Capture the cell that displays the provided text and extract its [X, Y] central coordinate. 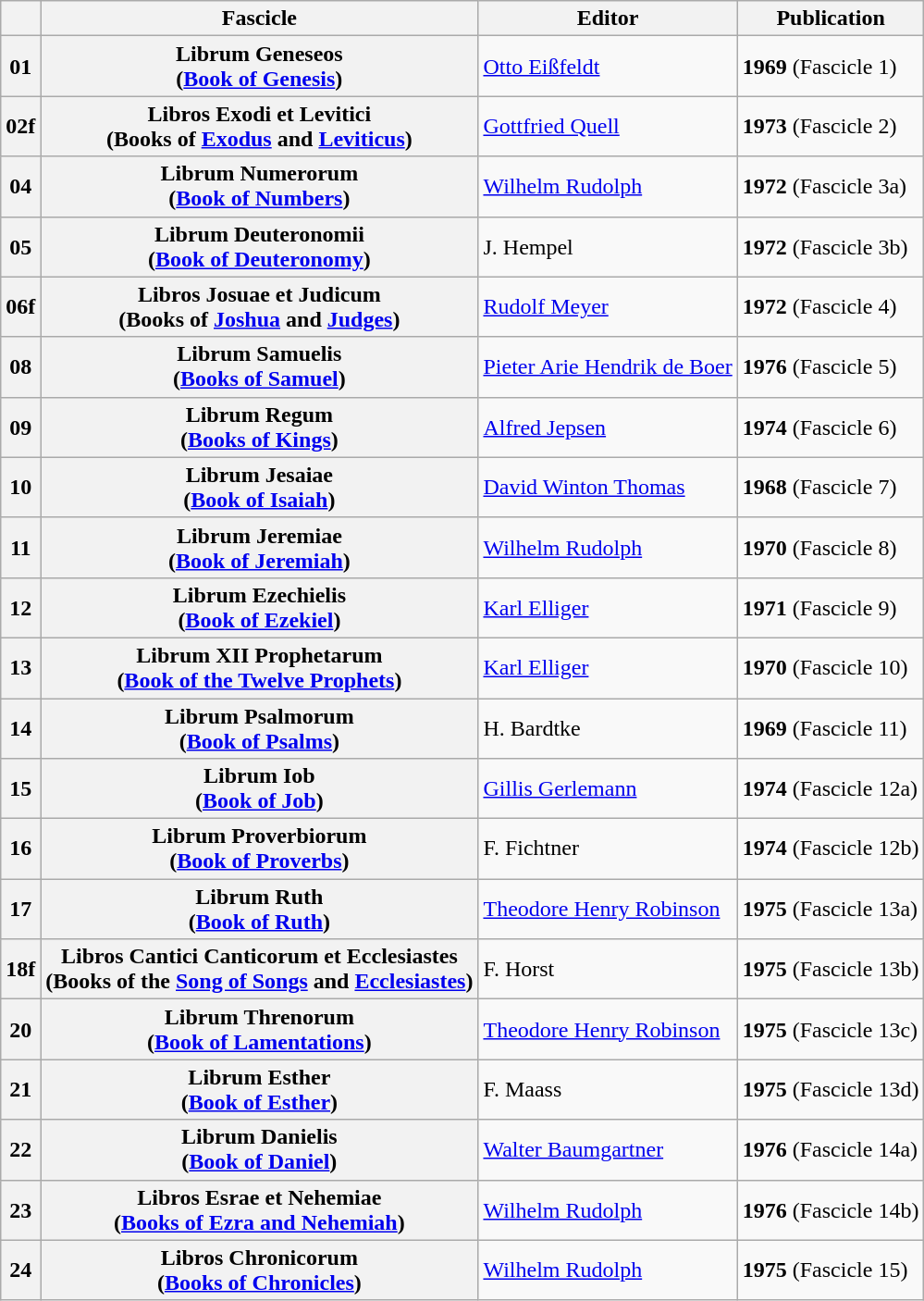
1974 (Fascicle 12b) [831, 849]
Libros Exodi et Levitici(Books of Exodus and Leviticus) [259, 126]
1976 (Fascicle 14a) [831, 1149]
11 [20, 548]
Gillis Gerlemann [608, 788]
1974 (Fascicle 12a) [831, 788]
Librum XII Prophetarum(Book of the Twelve Prophets) [259, 668]
1972 (Fascicle 3a) [831, 187]
Walter Baumgartner [608, 1149]
Librum Regum(Books of Kings) [259, 427]
F. Horst [608, 970]
Librum Threnorum(Book of Lamentations) [259, 1029]
Libros Cantici Canticorum et Ecclesiastes(Books of the Song of Songs and Ecclesiastes) [259, 970]
06f [20, 307]
Librum Ezechielis(Book of Ezekiel) [259, 607]
Librum Iob(Book of Job) [259, 788]
Librum Geneseos(Book of Genesis) [259, 67]
H. Bardtke [608, 727]
02f [20, 126]
10 [20, 487]
Gottfried Quell [608, 126]
1975 (Fascicle 13c) [831, 1029]
Libros Esrae et Nehemiae(Books of Ezra and Nehemiah) [259, 1210]
1975 (Fascicle 13d) [831, 1090]
1972 (Fascicle 4) [831, 307]
21 [20, 1090]
1975 (Fascicle 13a) [831, 909]
20 [20, 1029]
Otto Eißfeldt [608, 67]
F. Fichtner [608, 849]
13 [20, 668]
David Winton Thomas [608, 487]
Pieter Arie Hendrik de Boer [608, 366]
Libros Chronicorum(Books of Chronicles) [259, 1270]
1975 (Fascicle 15) [831, 1270]
1976 (Fascicle 5) [831, 366]
F. Maass [608, 1090]
1971 (Fascicle 9) [831, 607]
Editor [608, 19]
01 [20, 67]
1970 (Fascicle 8) [831, 548]
12 [20, 607]
Librum Samuelis(Books of Samuel) [259, 366]
16 [20, 849]
Librum Psalmorum(Book of Psalms) [259, 727]
Librum Jeremiae(Book of Jeremiah) [259, 548]
Librum Deuteronomii(Book of Deuteronomy) [259, 246]
08 [20, 366]
Fascicle [259, 19]
Librum Danielis(Book of Daniel) [259, 1149]
22 [20, 1149]
15 [20, 788]
14 [20, 727]
Publication [831, 19]
04 [20, 187]
Librum Ruth(Book of Ruth) [259, 909]
1976 (Fascicle 14b) [831, 1210]
09 [20, 427]
J. Hempel [608, 246]
1974 (Fascicle 6) [831, 427]
Alfred Jepsen [608, 427]
Librum Jesaiae(Book of Isaiah) [259, 487]
17 [20, 909]
Libros Josuae et Judicum(Books of Joshua and Judges) [259, 307]
18f [20, 970]
1973 (Fascicle 2) [831, 126]
1975 (Fascicle 13b) [831, 970]
24 [20, 1270]
1969 (Fascicle 11) [831, 727]
1969 (Fascicle 1) [831, 67]
1968 (Fascicle 7) [831, 487]
Librum Proverbiorum(Book of Proverbs) [259, 849]
Librum Numerorum(Book of Numbers) [259, 187]
1970 (Fascicle 10) [831, 668]
1972 (Fascicle 3b) [831, 246]
Rudolf Meyer [608, 307]
23 [20, 1210]
Librum Esther(Book of Esther) [259, 1090]
05 [20, 246]
